Pinpoint the cell where the given text exists, returning its [x, y] midpoint coordinate. 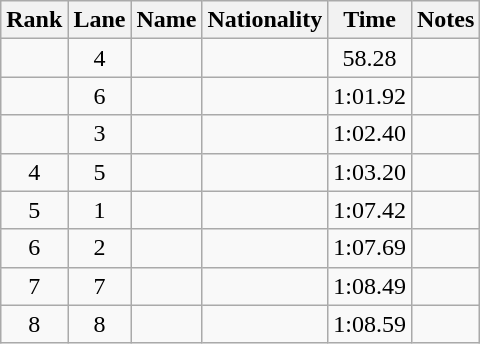
58.28 [370, 58]
1:07.69 [370, 248]
1 [100, 210]
Rank [34, 20]
1:07.42 [370, 210]
1:08.59 [370, 324]
3 [100, 134]
Lane [100, 20]
1:01.92 [370, 96]
2 [100, 248]
Nationality [265, 20]
1:03.20 [370, 172]
Time [370, 20]
1:02.40 [370, 134]
Name [166, 20]
Notes [445, 20]
1:08.49 [370, 286]
